Extract the (X, Y) coordinate from the center of the cell holding the provided text.  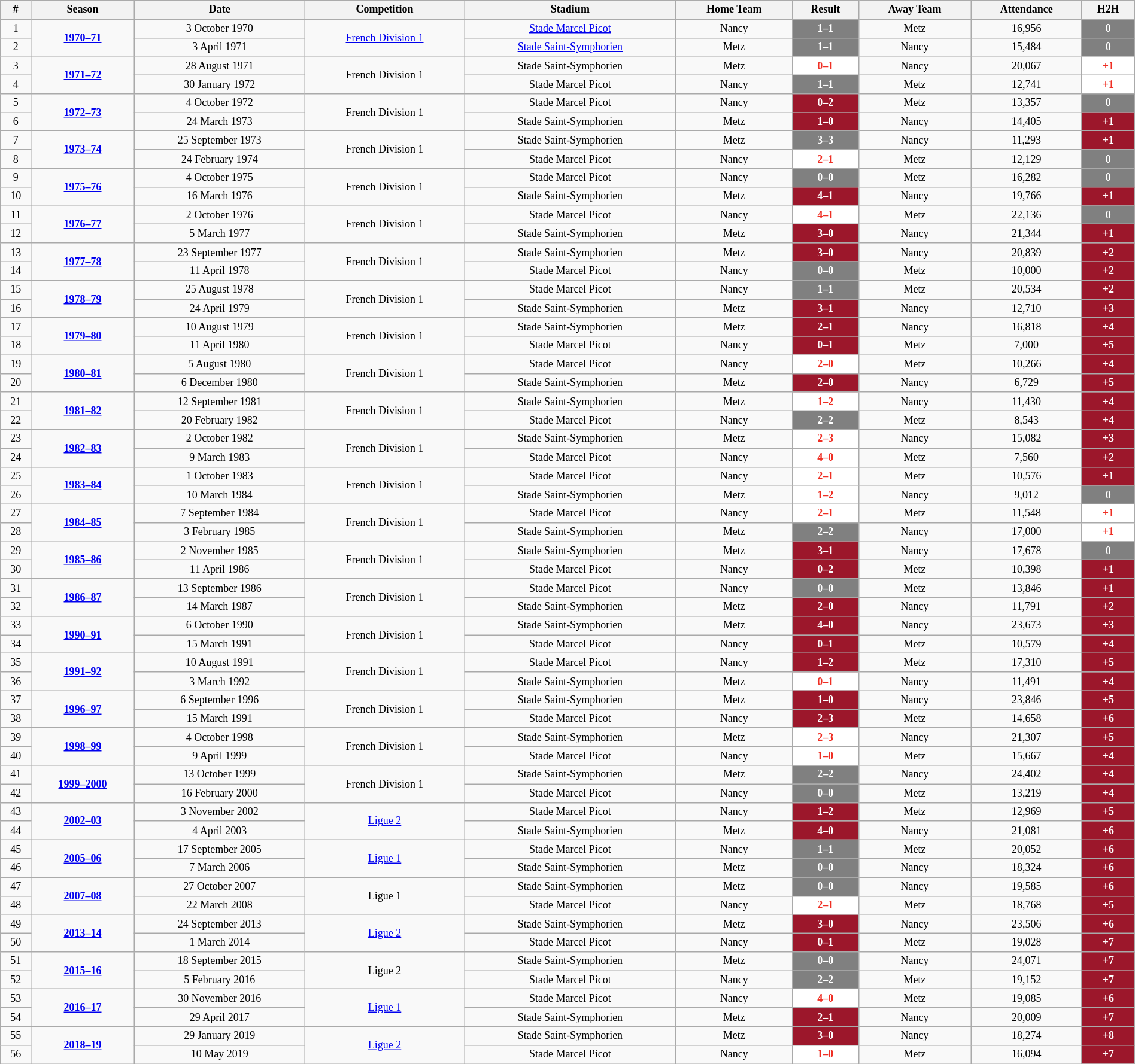
9 March 1983 (219, 457)
29 April 2017 (219, 1017)
12,710 (1027, 309)
27 October 2007 (219, 887)
14,658 (1027, 718)
10 August 1979 (219, 327)
Season (83, 10)
2005–06 (83, 858)
16,818 (1027, 327)
22,136 (1027, 215)
19,085 (1027, 998)
3 (16, 66)
43 (16, 811)
7,560 (1027, 457)
14,405 (1027, 122)
2018–19 (83, 1045)
18 September 2015 (219, 961)
20,534 (1027, 290)
19,585 (1027, 887)
16,282 (1027, 177)
24,402 (1027, 774)
18,768 (1027, 905)
6 October 1990 (219, 625)
38 (16, 718)
1985–86 (83, 560)
35 (16, 663)
46 (16, 868)
23 September 1977 (219, 253)
1990–91 (83, 634)
1 October 1983 (219, 476)
3 March 1992 (219, 681)
1970–71 (83, 38)
10,576 (1027, 476)
Date (219, 10)
28 August 1971 (219, 66)
15,484 (1027, 47)
11,430 (1027, 401)
10 (16, 196)
4 October 1998 (219, 737)
2 October 1976 (219, 215)
2015–16 (83, 971)
9,012 (1027, 494)
11 April 1986 (219, 570)
14 March 1987 (219, 607)
5 March 1977 (219, 233)
10 May 2019 (219, 1054)
22 (16, 420)
30 November 2016 (219, 998)
53 (16, 998)
11 April 1978 (219, 270)
12,741 (1027, 84)
1976–77 (83, 224)
24 February 1974 (219, 159)
24 April 1979 (219, 309)
20,052 (1027, 849)
20 (16, 383)
1991–92 (83, 672)
6 September 1996 (219, 700)
21,307 (1027, 737)
Attendance (1027, 10)
48 (16, 905)
15,667 (1027, 756)
9 April 1999 (219, 756)
24 (16, 457)
4 October 1972 (219, 103)
11,293 (1027, 140)
55 (16, 1035)
9 (16, 177)
17 September 2005 (219, 849)
8 (16, 159)
45 (16, 849)
1980–81 (83, 373)
17,310 (1027, 663)
13,846 (1027, 588)
16 (16, 309)
1 March 2014 (219, 942)
2 (16, 47)
11,491 (1027, 681)
16,956 (1027, 29)
26 (16, 494)
20,009 (1027, 1017)
41 (16, 774)
27 (16, 513)
19,028 (1027, 942)
10 August 1991 (219, 663)
1978–79 (83, 299)
10,000 (1027, 270)
3 February 1985 (219, 533)
29 (16, 551)
18 (16, 346)
17 (16, 327)
10,398 (1027, 570)
14 (16, 270)
25 September 1973 (219, 140)
13,219 (1027, 794)
5 February 2016 (219, 980)
12,969 (1027, 811)
37 (16, 700)
16,094 (1027, 1054)
10,579 (1027, 644)
5 August 1980 (219, 364)
40 (16, 756)
18,324 (1027, 868)
2 November 1985 (219, 551)
13 (16, 253)
29 January 2019 (219, 1035)
6 December 1980 (219, 383)
11 April 1980 (219, 346)
1972–73 (83, 113)
2 October 1982 (219, 439)
Stadium (570, 10)
32 (16, 607)
10 March 1984 (219, 494)
12 September 1981 (219, 401)
3 April 1971 (219, 47)
4 (16, 84)
8,543 (1027, 420)
2002–03 (83, 821)
22 March 2008 (219, 905)
15 (16, 290)
23 (16, 439)
20,839 (1027, 253)
50 (16, 942)
30 (16, 570)
3 October 1970 (219, 29)
2013–14 (83, 933)
Result (825, 10)
1977–78 (83, 262)
21,344 (1027, 233)
Competition (384, 10)
15,082 (1027, 439)
7 (16, 140)
19,766 (1027, 196)
+8 (1108, 1035)
21 (16, 401)
25 (16, 476)
1986–87 (83, 597)
12 (16, 233)
39 (16, 737)
56 (16, 1054)
16 February 2000 (219, 794)
1979–80 (83, 336)
13,357 (1027, 103)
1975–76 (83, 187)
1971–72 (83, 75)
21,081 (1027, 831)
7 March 2006 (219, 868)
23,673 (1027, 625)
2007–08 (83, 896)
Away Team (915, 10)
H2H (1108, 10)
# (16, 10)
1 (16, 29)
10,266 (1027, 364)
7 September 1984 (219, 513)
3–3 (825, 140)
13 October 1999 (219, 774)
4 October 1975 (219, 177)
Home Team (734, 10)
28 (16, 533)
6 (16, 122)
1982–83 (83, 448)
1998–99 (83, 746)
51 (16, 961)
23,846 (1027, 700)
11,791 (1027, 607)
1999–2000 (83, 784)
36 (16, 681)
19,152 (1027, 980)
3 November 2002 (219, 811)
16 March 1976 (219, 196)
17,000 (1027, 533)
1973–74 (83, 150)
52 (16, 980)
19 (16, 364)
17,678 (1027, 551)
44 (16, 831)
33 (16, 625)
49 (16, 924)
11 (16, 215)
30 January 1972 (219, 84)
25 August 1978 (219, 290)
12,129 (1027, 159)
6,729 (1027, 383)
34 (16, 644)
11,548 (1027, 513)
31 (16, 588)
47 (16, 887)
5 (16, 103)
4 April 2003 (219, 831)
7,000 (1027, 346)
24,071 (1027, 961)
1996–97 (83, 709)
2016–17 (83, 1008)
24 September 2013 (219, 924)
23,506 (1027, 924)
54 (16, 1017)
42 (16, 794)
20,067 (1027, 66)
20 February 1982 (219, 420)
13 September 1986 (219, 588)
1984–85 (83, 522)
1983–84 (83, 485)
1981–82 (83, 411)
18,274 (1027, 1035)
24 March 1973 (219, 122)
